Detect which cell encompasses the target text, then output its [x, y] center coordinate. 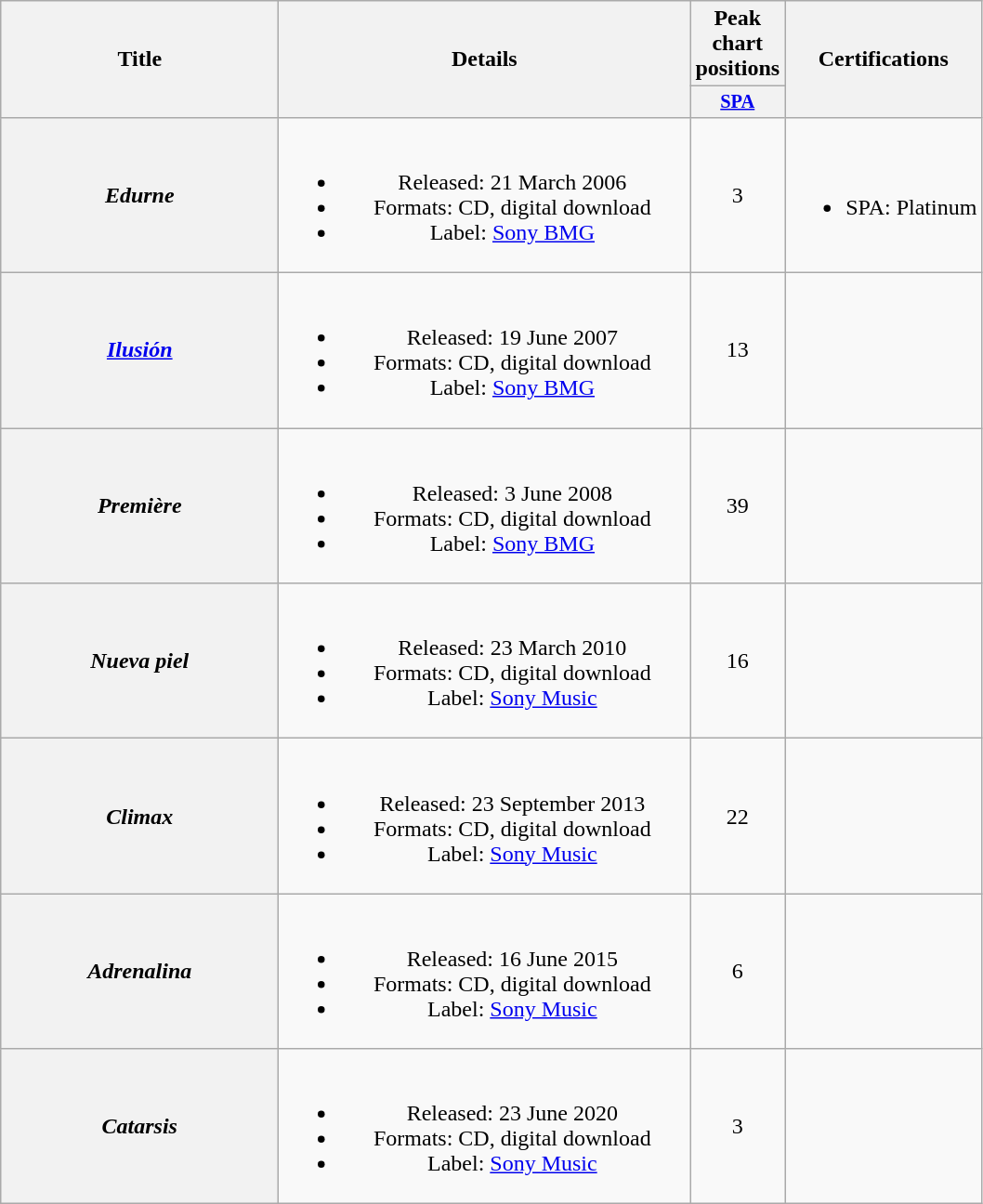
Released: 23 March 2010Formats: CD, digital downloadLabel: Sony Music [485, 661]
Details [485, 59]
Edurne [139, 195]
Released: 21 March 2006Formats: CD, digital downloadLabel: Sony BMG [485, 195]
22 [738, 816]
Released: 16 June 2015Formats: CD, digital downloadLabel: Sony Music [485, 972]
Climax [139, 816]
Nueva piel [139, 661]
Released: 3 June 2008Formats: CD, digital downloadLabel: Sony BMG [485, 505]
SPA: Platinum [884, 195]
SPA [738, 102]
13 [738, 351]
Released: 23 June 2020Formats: CD, digital downloadLabel: Sony Music [485, 1126]
Certifications [884, 59]
Peak chart positions [738, 44]
Released: 19 June 2007Formats: CD, digital downloadLabel: Sony BMG [485, 351]
16 [738, 661]
Adrenalina [139, 972]
Catarsis [139, 1126]
6 [738, 972]
Première [139, 505]
Released: 23 September 2013Formats: CD, digital downloadLabel: Sony Music [485, 816]
Ilusión [139, 351]
Title [139, 59]
39 [738, 505]
